From the cell containing the given text, extract its center point as (X, Y) coordinate. 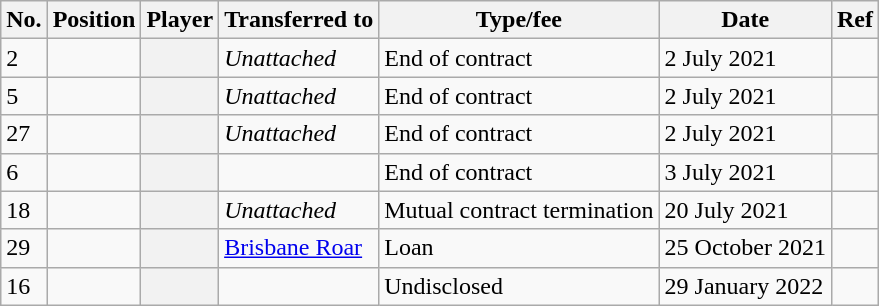
29 (24, 248)
Ref (854, 20)
3 July 2021 (745, 172)
27 (24, 134)
20 July 2021 (745, 210)
6 (24, 172)
Position (94, 20)
16 (24, 286)
Undisclosed (519, 286)
Loan (519, 248)
Brisbane Roar (299, 248)
29 January 2022 (745, 286)
Mutual contract termination (519, 210)
25 October 2021 (745, 248)
Type/fee (519, 20)
5 (24, 96)
18 (24, 210)
No. (24, 20)
Player (180, 20)
2 (24, 58)
Date (745, 20)
Transferred to (299, 20)
